Provide the (x, y) coordinate of the cell's center where the given text is located.  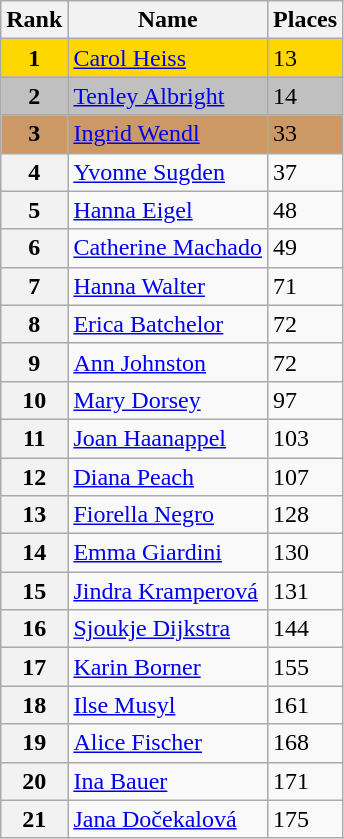
Mary Dorsey (168, 400)
4 (34, 172)
15 (34, 591)
Ingrid Wendl (168, 134)
Fiorella Negro (168, 515)
3 (34, 134)
1 (34, 58)
7 (34, 286)
Hanna Eigel (168, 210)
Ina Bauer (168, 781)
131 (306, 591)
Jana Dočekalová (168, 819)
Jindra Kramperová (168, 591)
Ilse Musyl (168, 705)
18 (34, 705)
155 (306, 667)
97 (306, 400)
37 (306, 172)
Karin Borner (168, 667)
130 (306, 553)
48 (306, 210)
Ann Johnston (168, 362)
Erica Batchelor (168, 324)
Catherine Machado (168, 248)
5 (34, 210)
16 (34, 629)
12 (34, 477)
21 (34, 819)
8 (34, 324)
2 (34, 96)
Name (168, 20)
49 (306, 248)
144 (306, 629)
71 (306, 286)
Rank (34, 20)
9 (34, 362)
Places (306, 20)
Yvonne Sugden (168, 172)
128 (306, 515)
Joan Haanappel (168, 438)
17 (34, 667)
10 (34, 400)
161 (306, 705)
Diana Peach (168, 477)
6 (34, 248)
Tenley Albright (168, 96)
Emma Giardini (168, 553)
Alice Fischer (168, 743)
171 (306, 781)
20 (34, 781)
175 (306, 819)
107 (306, 477)
19 (34, 743)
11 (34, 438)
Carol Heiss (168, 58)
168 (306, 743)
103 (306, 438)
Hanna Walter (168, 286)
Sjoukje Dijkstra (168, 629)
33 (306, 134)
